Output the (x, y) coordinate of the center of the cell containing the given text.  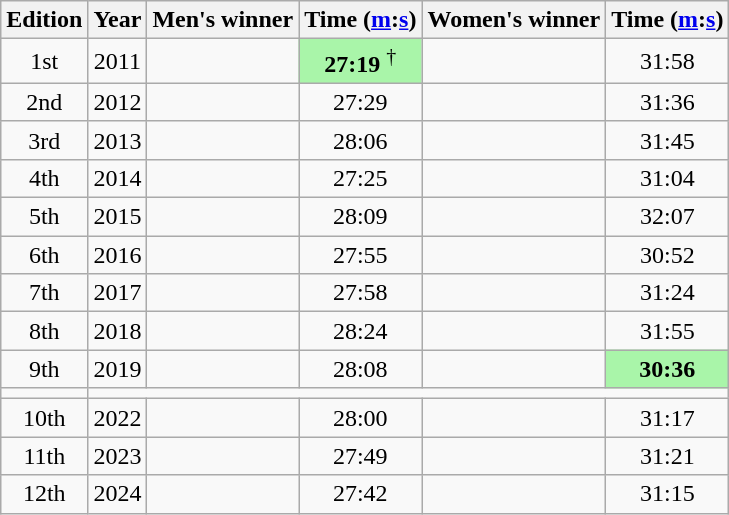
27:58 (360, 293)
3rd (44, 140)
30:52 (668, 255)
31:45 (668, 140)
Year (118, 20)
Edition (44, 20)
2015 (118, 217)
Women's winner (514, 20)
27:49 (360, 456)
28:06 (360, 140)
9th (44, 369)
31:24 (668, 293)
31:55 (668, 331)
28:00 (360, 418)
2017 (118, 293)
27:25 (360, 178)
2nd (44, 102)
2022 (118, 418)
28:09 (360, 217)
2013 (118, 140)
7th (44, 293)
27:19 † (360, 62)
10th (44, 418)
32:07 (668, 217)
4th (44, 178)
2016 (118, 255)
28:24 (360, 331)
31:36 (668, 102)
8th (44, 331)
2014 (118, 178)
2011 (118, 62)
28:08 (360, 369)
2018 (118, 331)
5th (44, 217)
30:36 (668, 369)
31:21 (668, 456)
31:15 (668, 494)
27:42 (360, 494)
2012 (118, 102)
2024 (118, 494)
11th (44, 456)
1st (44, 62)
6th (44, 255)
2023 (118, 456)
31:58 (668, 62)
Men's winner (223, 20)
2019 (118, 369)
31:17 (668, 418)
27:55 (360, 255)
27:29 (360, 102)
31:04 (668, 178)
12th (44, 494)
